Provide the (x, y) coordinate of the cell's center where the given text is located.  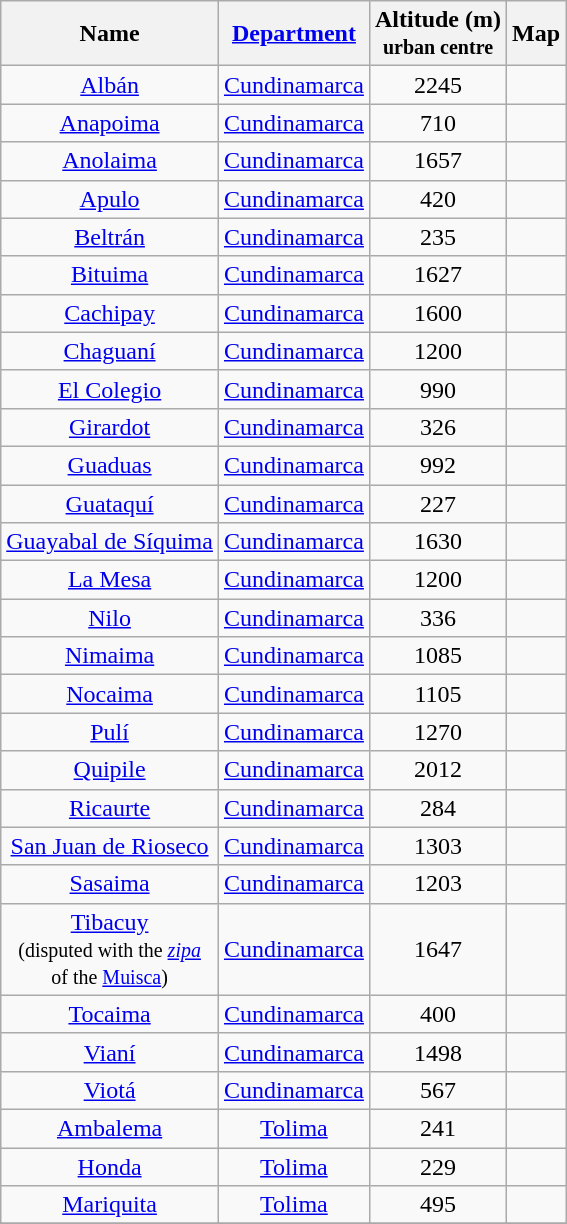
Bituima (110, 275)
Vianí (110, 1052)
2012 (438, 770)
229 (438, 1167)
Albán (110, 85)
Pulí (110, 732)
420 (438, 199)
1630 (438, 542)
1498 (438, 1052)
Name (110, 34)
Nilo (110, 618)
227 (438, 503)
1600 (438, 313)
Sasaima (110, 884)
Honda (110, 1167)
Tocaima (110, 1014)
567 (438, 1090)
326 (438, 427)
Ricaurte (110, 808)
Quipile (110, 770)
Chaguaní (110, 351)
Girardot (110, 427)
Anapoima (110, 123)
1303 (438, 846)
990 (438, 389)
1657 (438, 161)
710 (438, 123)
1085 (438, 656)
Guaduas (110, 465)
1647 (438, 949)
San Juan de Rioseco (110, 846)
1270 (438, 732)
Map (536, 34)
Viotá (110, 1090)
1627 (438, 275)
Guataquí (110, 503)
Anolaima (110, 161)
992 (438, 465)
Mariquita (110, 1205)
Department (294, 34)
Tibacuy(disputed with the zipaof the Muisca) (110, 949)
Ambalema (110, 1128)
Beltrán (110, 237)
284 (438, 808)
495 (438, 1205)
Altitude (m)urban centre (438, 34)
El Colegio (110, 389)
Nimaima (110, 656)
2245 (438, 85)
1105 (438, 694)
1203 (438, 884)
Nocaima (110, 694)
400 (438, 1014)
235 (438, 237)
La Mesa (110, 580)
241 (438, 1128)
Apulo (110, 199)
Guayabal de Síquima (110, 542)
336 (438, 618)
Cachipay (110, 313)
